Provide the (X, Y) coordinate of the cell's center where the given text is located.  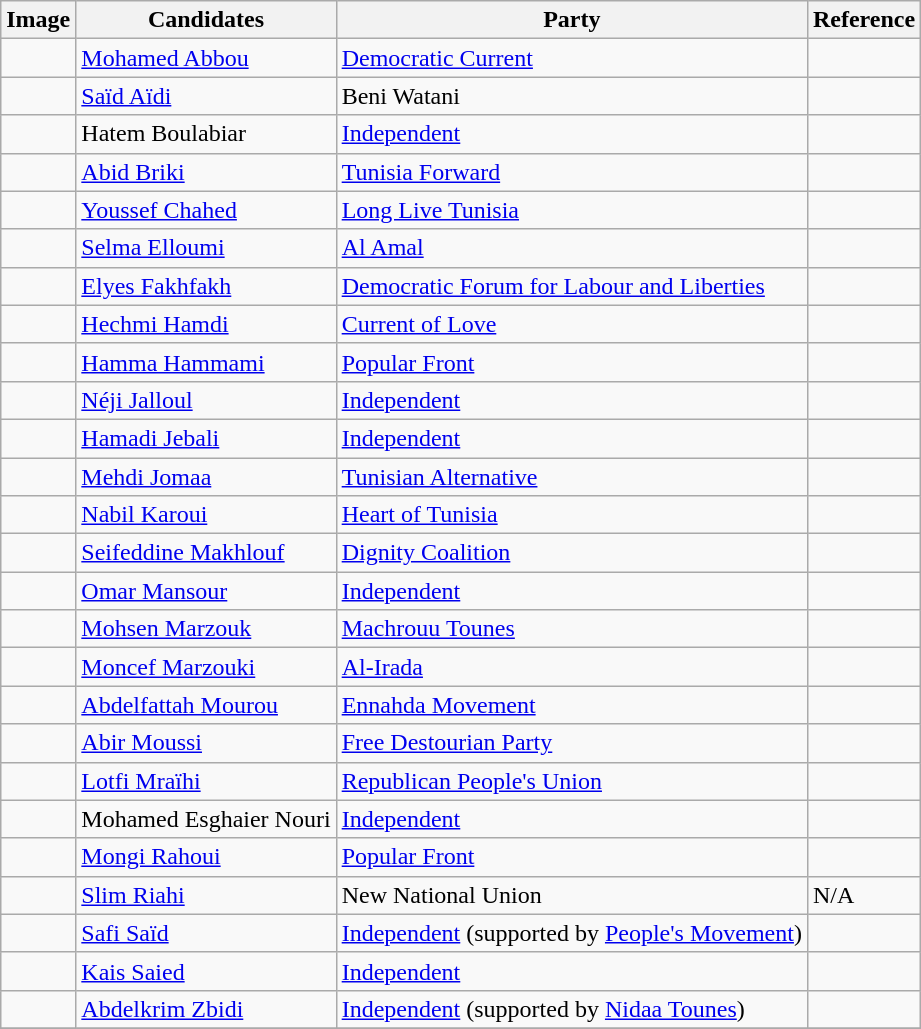
Mohamed Abbou (206, 58)
Néji Jalloul (206, 400)
Current of Love (572, 324)
Beni Watani (572, 96)
Reference (864, 20)
Al Amal (572, 248)
Nabil Karoui (206, 515)
Hechmi Hamdi (206, 324)
Lotfi Mraïhi (206, 781)
Abdelfattah Mourou (206, 705)
N/A (864, 895)
Free Destourian Party (572, 743)
Abid Briki (206, 172)
Selma Elloumi (206, 248)
Republican People's Union (572, 781)
Dignity Coalition (572, 553)
Al-Irada (572, 667)
New National Union (572, 895)
Elyes Fakhfakh (206, 286)
Omar Mansour (206, 591)
Heart of Tunisia (572, 515)
Mohsen Marzouk (206, 629)
Hamma Hammami (206, 362)
Safi Saïd (206, 933)
Long Live Tunisia (572, 210)
Mehdi Jomaa (206, 477)
Candidates (206, 20)
Moncef Marzouki (206, 667)
Mongi Rahoui (206, 857)
Party (572, 20)
Independent (supported by Nidaa Tounes) (572, 1009)
Youssef Chahed (206, 210)
Abir Moussi (206, 743)
Abdelkrim Zbidi (206, 1009)
Kais Saied (206, 971)
Slim Riahi (206, 895)
Democratic Current (572, 58)
Hamadi Jebali (206, 438)
Independent (supported by People's Movement) (572, 933)
Ennahda Movement (572, 705)
Mohamed Esghaier Nouri (206, 819)
Machrouu Tounes (572, 629)
Saïd Aïdi (206, 96)
Democratic Forum for Labour and Liberties (572, 286)
Tunisia Forward (572, 172)
Seifeddine Makhlouf (206, 553)
Tunisian Alternative (572, 477)
Hatem Boulabiar (206, 134)
Image (38, 20)
